Find where the given text appears and provide that cell's center as (x, y) coordinate. 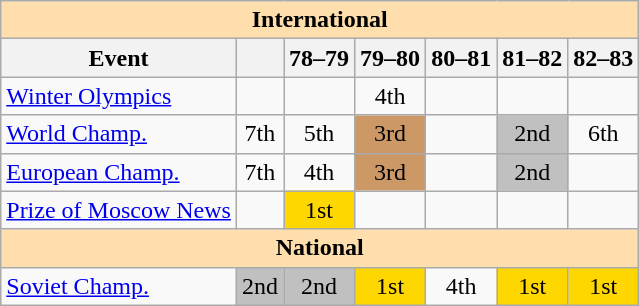
European Champ. (119, 172)
82–83 (604, 58)
Event (119, 58)
World Champ. (119, 134)
National (320, 248)
80–81 (462, 58)
5th (320, 134)
International (320, 20)
79–80 (390, 58)
6th (604, 134)
78–79 (320, 58)
Winter Olympics (119, 96)
81–82 (532, 58)
Soviet Champ. (119, 286)
Prize of Moscow News (119, 210)
